Extract the [X, Y] coordinate from the center of the cell holding the provided text.  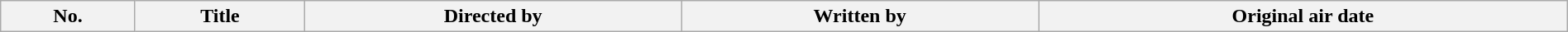
Directed by [493, 16]
Title [220, 16]
Written by [860, 16]
No. [68, 16]
Original air date [1303, 16]
